From the cell containing the given text, extract its center point as (x, y) coordinate. 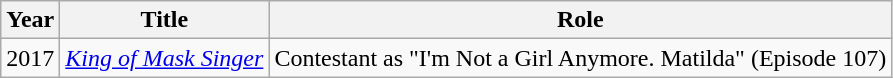
Role (580, 20)
2017 (30, 58)
Year (30, 20)
Contestant as "I'm Not a Girl Anymore. Matilda" (Episode 107) (580, 58)
Title (164, 20)
King of Mask Singer (164, 58)
